Identify which cell holds the provided text, then report its [x, y] central coordinate. 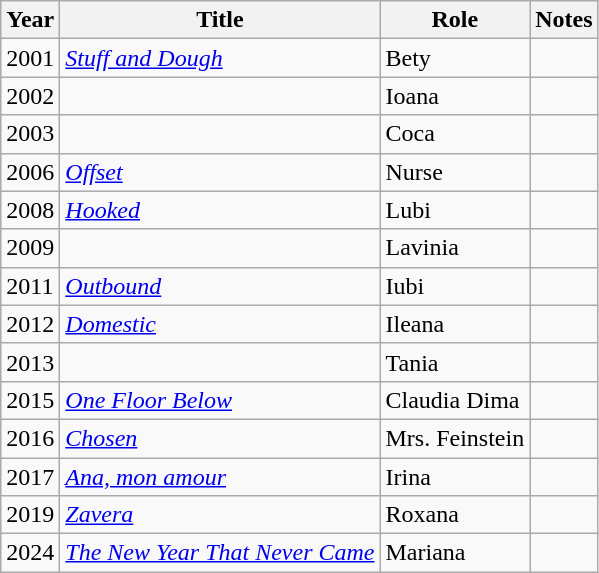
2009 [30, 248]
Mrs. Feinstein [455, 438]
2002 [30, 96]
2012 [30, 324]
Chosen [220, 438]
2006 [30, 172]
Lubi [455, 210]
2016 [30, 438]
Lavinia [455, 248]
Nurse [455, 172]
Ana, mon amour [220, 477]
Domestic [220, 324]
Year [30, 20]
Mariana [455, 553]
Outbound [220, 286]
Title [220, 20]
One Floor Below [220, 400]
2001 [30, 58]
2003 [30, 134]
Hooked [220, 210]
Irina [455, 477]
Ioana [455, 96]
Bety [455, 58]
Notes [564, 20]
Coca [455, 134]
Offset [220, 172]
2024 [30, 553]
The New Year That Never Came [220, 553]
Roxana [455, 515]
2011 [30, 286]
2008 [30, 210]
Zavera [220, 515]
Role [455, 20]
Claudia Dima [455, 400]
Ileana [455, 324]
2015 [30, 400]
Tania [455, 362]
2017 [30, 477]
2019 [30, 515]
2013 [30, 362]
Stuff and Dough [220, 58]
Iubi [455, 286]
